Search for the cell housing the specified text and yield its [x, y] center coordinate. 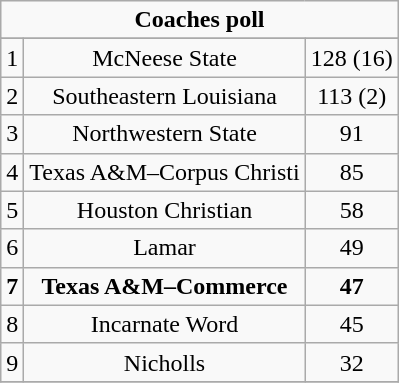
49 [352, 248]
Northwestern State [164, 134]
Incarnate Word [164, 324]
3 [12, 134]
Nicholls [164, 362]
4 [12, 172]
2 [12, 96]
Lamar [164, 248]
85 [352, 172]
32 [352, 362]
Coaches poll [200, 20]
9 [12, 362]
Southeastern Louisiana [164, 96]
1 [12, 58]
6 [12, 248]
5 [12, 210]
45 [352, 324]
McNeese State [164, 58]
47 [352, 286]
Texas A&M–Corpus Christi [164, 172]
Houston Christian [164, 210]
113 (2) [352, 96]
128 (16) [352, 58]
58 [352, 210]
91 [352, 134]
7 [12, 286]
Texas A&M–Commerce [164, 286]
8 [12, 324]
